Scan for the cell matching the given text and deliver its [x, y] coordinate at center. 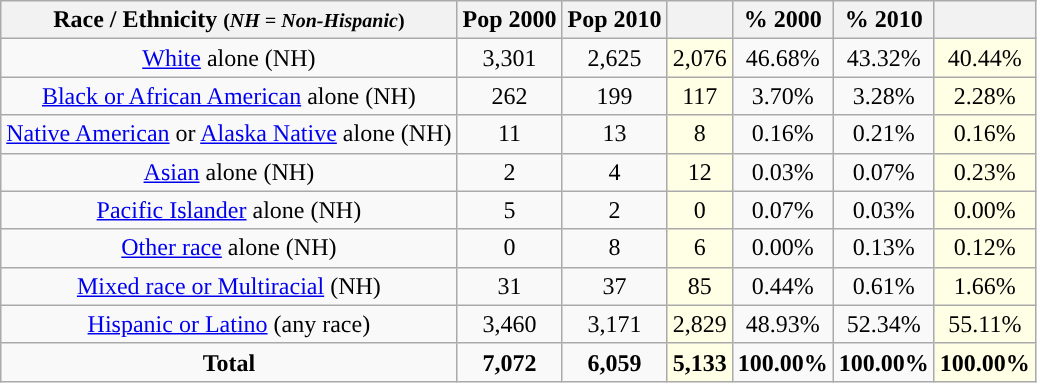
85 [700, 286]
11 [510, 134]
0.61% [884, 286]
Native American or Alaska Native alone (NH) [229, 134]
0.21% [884, 134]
4 [614, 172]
12 [700, 172]
6 [700, 248]
5,133 [700, 362]
% 2000 [782, 20]
40.44% [984, 58]
0.12% [984, 248]
3,171 [614, 324]
Other race alone (NH) [229, 248]
Hispanic or Latino (any race) [229, 324]
Asian alone (NH) [229, 172]
2.28% [984, 96]
1.66% [984, 286]
43.32% [884, 58]
5 [510, 210]
Pacific Islander alone (NH) [229, 210]
117 [700, 96]
Race / Ethnicity (NH = Non-Hispanic) [229, 20]
2,076 [700, 58]
262 [510, 96]
2,829 [700, 324]
3.70% [782, 96]
Pop 2010 [614, 20]
7,072 [510, 362]
55.11% [984, 324]
46.68% [782, 58]
2,625 [614, 58]
31 [510, 286]
3.28% [884, 96]
0.23% [984, 172]
6,059 [614, 362]
48.93% [782, 324]
% 2010 [884, 20]
37 [614, 286]
13 [614, 134]
0.13% [884, 248]
52.34% [884, 324]
Mixed race or Multiracial (NH) [229, 286]
199 [614, 96]
White alone (NH) [229, 58]
Pop 2000 [510, 20]
0.44% [782, 286]
3,301 [510, 58]
3,460 [510, 324]
Black or African American alone (NH) [229, 96]
Total [229, 362]
